Identify which cell holds the provided text, then report its (X, Y) central coordinate. 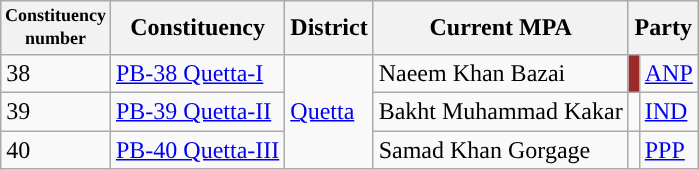
Quetta (329, 111)
District (329, 28)
PB-40 Quetta-III (197, 150)
38 (56, 73)
Constituency (197, 28)
Current MPA (500, 28)
39 (56, 111)
IND (668, 111)
40 (56, 150)
PPP (668, 150)
Naeem Khan Bazai (500, 73)
ANP (668, 73)
Bakht Muhammad Kakar (500, 111)
PB-38 Quetta-I (197, 73)
PB-39 Quetta-II (197, 111)
Samad Khan Gorgage (500, 150)
Constituency number (56, 28)
Party (663, 28)
